Search for the cell housing the specified text and yield its (x, y) center coordinate. 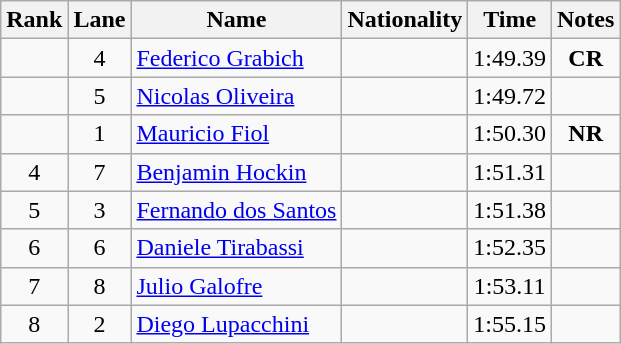
Julio Galofre (236, 286)
1:49.72 (510, 96)
Fernando dos Santos (236, 210)
Time (510, 20)
Nicolas Oliveira (236, 96)
3 (100, 210)
Rank (34, 20)
Benjamin Hockin (236, 172)
NR (585, 134)
Diego Lupacchini (236, 324)
1:52.35 (510, 248)
1:51.38 (510, 210)
Notes (585, 20)
2 (100, 324)
1:51.31 (510, 172)
Federico Grabich (236, 58)
1:50.30 (510, 134)
Daniele Tirabassi (236, 248)
CR (585, 58)
Name (236, 20)
Lane (100, 20)
Mauricio Fiol (236, 134)
1:53.11 (510, 286)
Nationality (405, 20)
1:49.39 (510, 58)
1 (100, 134)
1:55.15 (510, 324)
